Output the (x, y) coordinate of the center of the cell containing the given text.  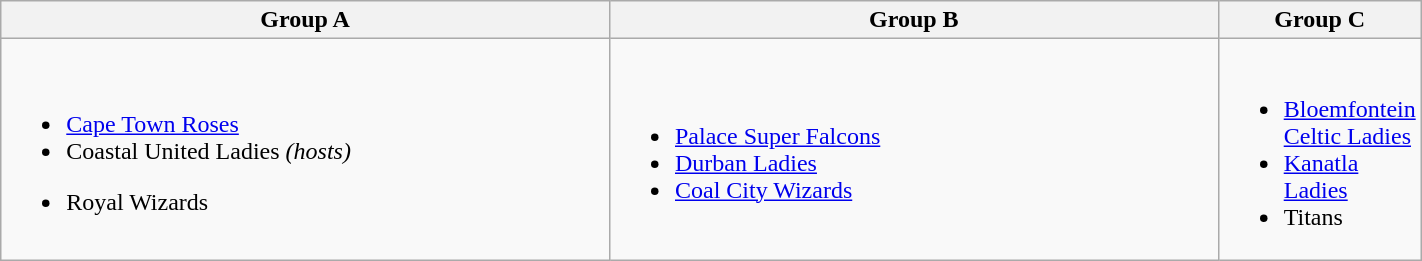
Bloemfontein Celtic LadiesKanatla LadiesTitans (1320, 150)
Palace Super FalconsDurban LadiesCoal City Wizards (914, 150)
Group A (306, 20)
Group B (914, 20)
Cape Town RosesCoastal United Ladies (hosts)Royal Wizards (306, 150)
Group C (1320, 20)
